Capture the cell that displays the provided text and extract its (X, Y) central coordinate. 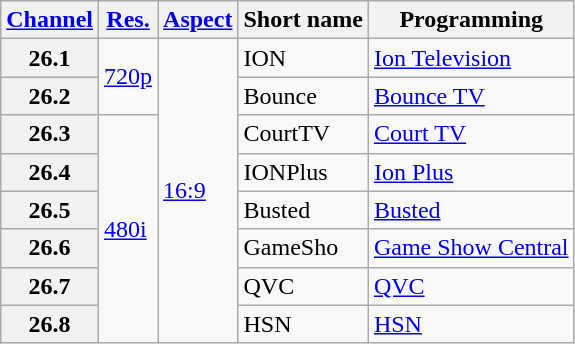
Channel (50, 20)
26.4 (50, 172)
ION (303, 58)
Court TV (471, 134)
26.1 (50, 58)
26.8 (50, 324)
GameSho (303, 248)
26.7 (50, 286)
Game Show Central (471, 248)
Programming (471, 20)
480i (128, 229)
IONPlus (303, 172)
Aspect (198, 20)
16:9 (198, 191)
Res. (128, 20)
26.5 (50, 210)
Short name (303, 20)
Ion Television (471, 58)
26.2 (50, 96)
Bounce (303, 96)
720p (128, 77)
Ion Plus (471, 172)
Bounce TV (471, 96)
CourtTV (303, 134)
26.3 (50, 134)
26.6 (50, 248)
